Return [x, y] of the center of cell containing provided text 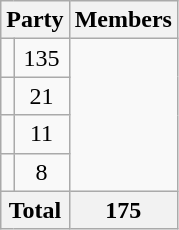
11 [42, 134]
8 [42, 172]
Members [123, 20]
175 [123, 210]
135 [42, 58]
21 [42, 96]
Total [35, 210]
Party [35, 20]
